From the cell containing the given text, extract its center point as (X, Y) coordinate. 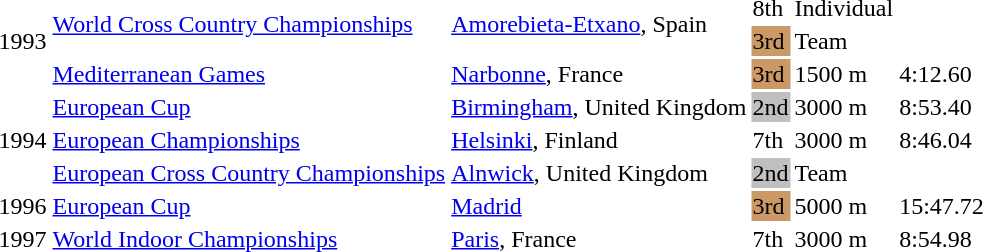
Mediterranean Games (249, 74)
Alnwick, United Kingdom (599, 173)
5000 m (844, 206)
1500 m (844, 74)
Madrid (599, 206)
7th (770, 140)
European Championships (249, 140)
Birmingham, United Kingdom (599, 107)
Narbonne, France (599, 74)
Helsinki, Finland (599, 140)
European Cross Country Championships (249, 173)
